Pinpoint the cell where the given text exists, returning its [X, Y] midpoint coordinate. 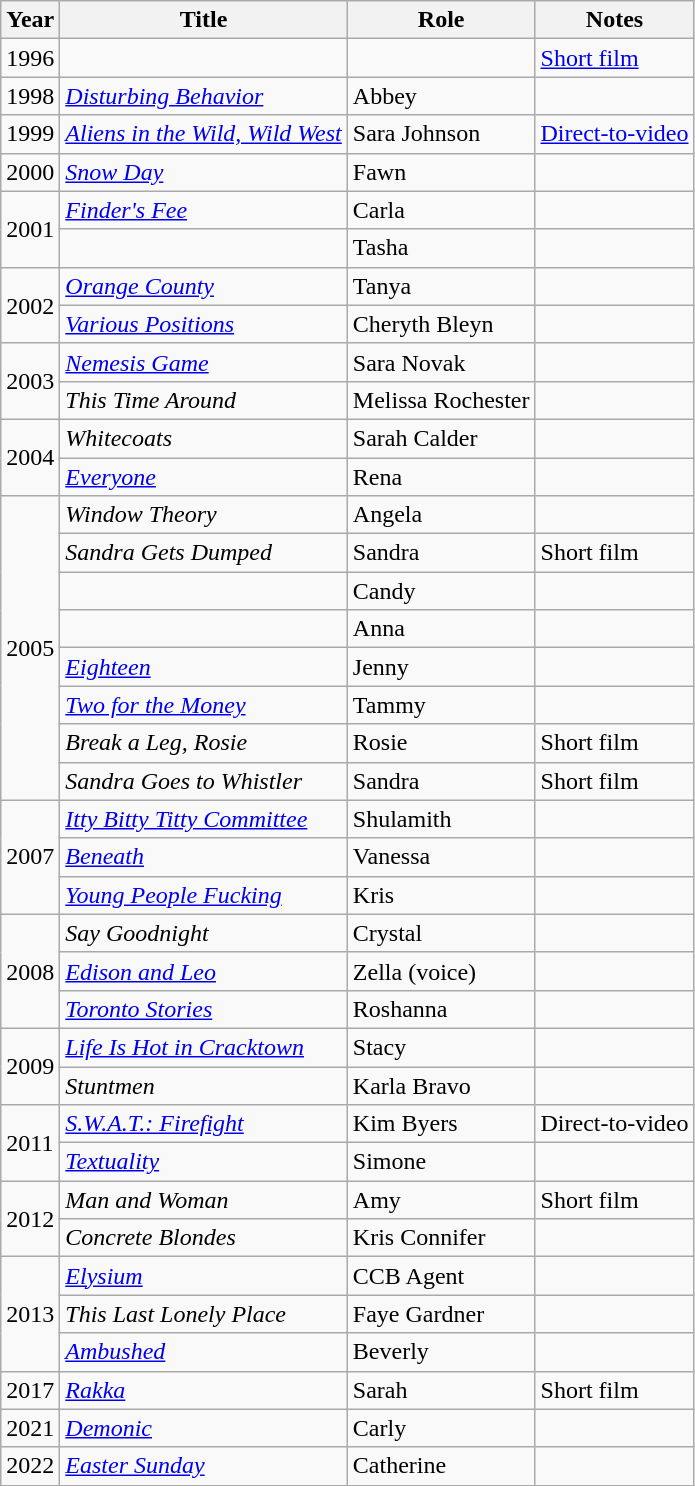
Karla Bravo [441, 1085]
Abbey [441, 96]
Sarah Calder [441, 438]
Snow Day [204, 172]
Life Is Hot in Cracktown [204, 1047]
Edison and Leo [204, 971]
Angela [441, 515]
Year [30, 20]
2000 [30, 172]
Eighteen [204, 667]
Tasha [441, 248]
Crystal [441, 933]
Faye Gardner [441, 1314]
Various Positions [204, 324]
1999 [30, 134]
Anna [441, 629]
Fawn [441, 172]
Roshanna [441, 1009]
2022 [30, 1466]
Sandra Goes to Whistler [204, 781]
Jenny [441, 667]
Stuntmen [204, 1085]
Candy [441, 591]
Young People Fucking [204, 895]
Kris [441, 895]
Elysium [204, 1276]
2021 [30, 1428]
Simone [441, 1162]
Notes [614, 20]
2012 [30, 1219]
2005 [30, 648]
This Last Lonely Place [204, 1314]
Shulamith [441, 819]
Beneath [204, 857]
Cheryth Bleyn [441, 324]
Catherine [441, 1466]
Aliens in the Wild, Wild West [204, 134]
2017 [30, 1390]
Rosie [441, 743]
Rakka [204, 1390]
Orange County [204, 286]
Carly [441, 1428]
2007 [30, 857]
2013 [30, 1314]
Two for the Money [204, 705]
1996 [30, 58]
Concrete Blondes [204, 1238]
Kim Byers [441, 1124]
2009 [30, 1066]
Stacy [441, 1047]
This Time Around [204, 400]
Role [441, 20]
Break a Leg, Rosie [204, 743]
Everyone [204, 477]
2011 [30, 1143]
Sarah [441, 1390]
2004 [30, 457]
2003 [30, 381]
Beverly [441, 1352]
Rena [441, 477]
Carla [441, 210]
Amy [441, 1200]
Zella (voice) [441, 971]
Demonic [204, 1428]
Tanya [441, 286]
Melissa Rochester [441, 400]
Kris Connifer [441, 1238]
Whitecoats [204, 438]
Toronto Stories [204, 1009]
S.W.A.T.: Firefight [204, 1124]
Nemesis Game [204, 362]
Say Goodnight [204, 933]
Window Theory [204, 515]
Disturbing Behavior [204, 96]
Tammy [441, 705]
2001 [30, 229]
1998 [30, 96]
Textuality [204, 1162]
Sara Johnson [441, 134]
Sara Novak [441, 362]
Vanessa [441, 857]
Itty Bitty Titty Committee [204, 819]
Title [204, 20]
Man and Woman [204, 1200]
Finder's Fee [204, 210]
Ambushed [204, 1352]
2008 [30, 971]
Easter Sunday [204, 1466]
Sandra Gets Dumped [204, 553]
CCB Agent [441, 1276]
2002 [30, 305]
